Determine the [x, y] coordinate at the center of the cell enclosing the given text.  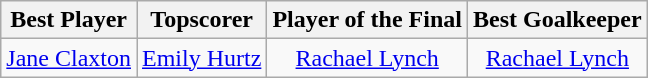
Topscorer [201, 20]
Player of the Final [368, 20]
Best Player [69, 20]
Emily Hurtz [201, 58]
Jane Claxton [69, 58]
Best Goalkeeper [557, 20]
